Determine the (X, Y) coordinate at the center of the cell enclosing the given text.  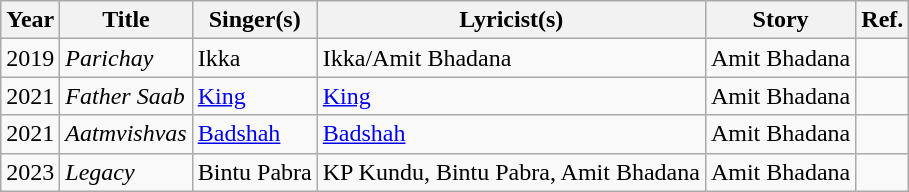
KP Kundu, Bintu Pabra, Amit Bhadana (511, 172)
Father Saab (126, 96)
Bintu Pabra (254, 172)
Ikka (254, 58)
2023 (30, 172)
Story (780, 20)
Singer(s) (254, 20)
2019 (30, 58)
Ikka/Amit Bhadana (511, 58)
Lyricist(s) (511, 20)
Parichay (126, 58)
Year (30, 20)
Ref. (882, 20)
Aatmvishvas (126, 134)
Legacy (126, 172)
Title (126, 20)
